Capture the cell that displays the provided text and extract its [X, Y] central coordinate. 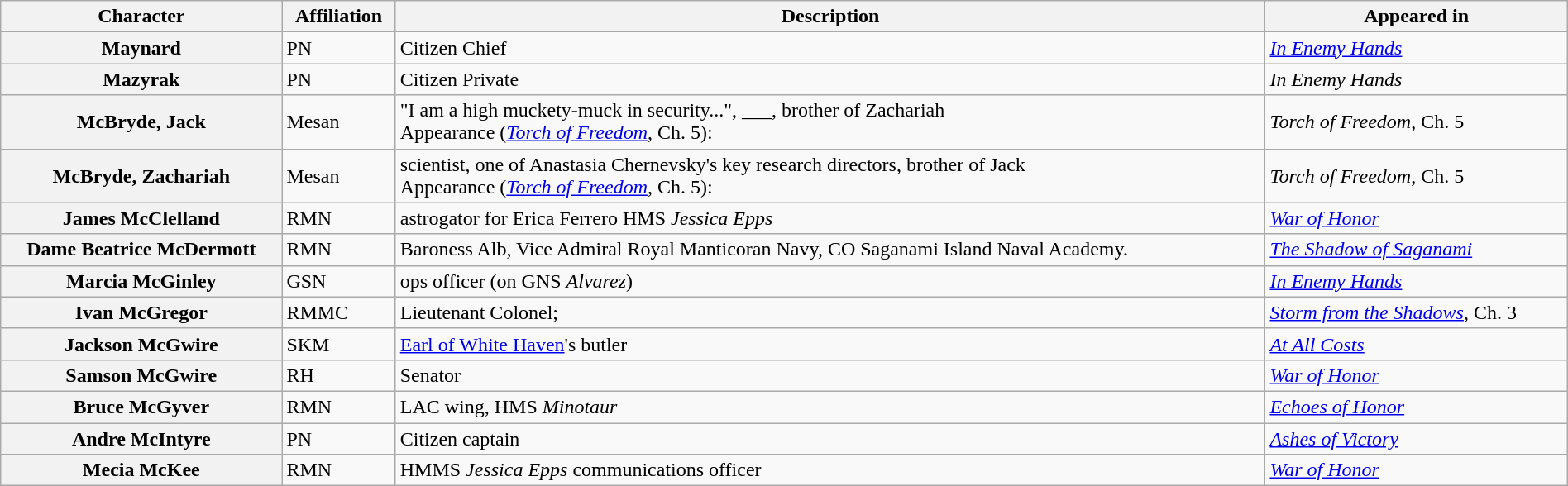
McBryde, Jack [141, 122]
ops officer (on GNS Alvarez) [830, 281]
Maynard [141, 48]
Citizen captain [830, 439]
astrogator for Erica Ferrero HMS Jessica Epps [830, 218]
RMMC [339, 312]
HMMS Jessica Epps communications officer [830, 470]
Marcia McGinley [141, 281]
Appeared in [1416, 17]
Citizen Chief [830, 48]
Echoes of Honor [1416, 407]
Description [830, 17]
Citizen Private [830, 79]
The Shadow of Saganami [1416, 250]
Earl of White Haven's butler [830, 344]
Baroness Alb, Vice Admiral Royal Manticoran Navy, CO Saganami Island Naval Academy. [830, 250]
RH [339, 375]
scientist, one of Anastasia Chernevsky's key research directors, brother of JackAppearance (Torch of Freedom, Ch. 5): [830, 175]
Storm from the Shadows, Ch. 3 [1416, 312]
Character [141, 17]
Mazyrak [141, 79]
At All Costs [1416, 344]
GSN [339, 281]
James McClelland [141, 218]
Affiliation [339, 17]
Jackson McGwire [141, 344]
Mecia McKee [141, 470]
Samson McGwire [141, 375]
Senator [830, 375]
LAC wing, HMS Minotaur [830, 407]
Ivan McGregor [141, 312]
Lieutenant Colonel; [830, 312]
Dame Beatrice McDermott [141, 250]
McBryde, Zachariah [141, 175]
SKM [339, 344]
Ashes of Victory [1416, 439]
Andre McIntyre [141, 439]
"I am a high muckety-muck in security...", ___, brother of ZachariahAppearance (Torch of Freedom, Ch. 5): [830, 122]
Bruce McGyver [141, 407]
